Return (X, Y) of the center of cell containing provided text 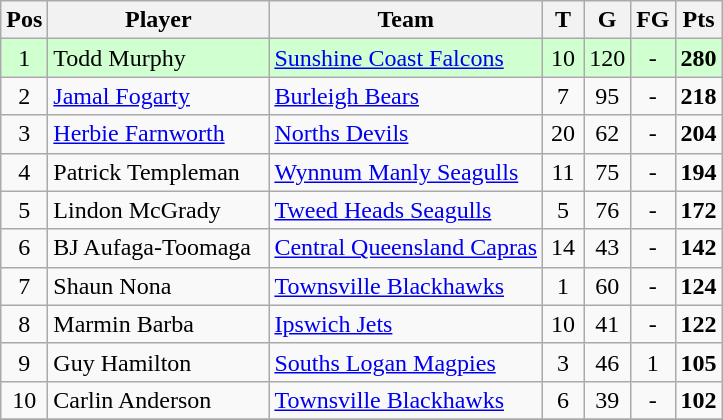
Sunshine Coast Falcons (406, 58)
Ipswich Jets (406, 324)
218 (698, 96)
T (564, 20)
60 (608, 286)
Guy Hamilton (158, 362)
204 (698, 134)
Norths Devils (406, 134)
120 (608, 58)
75 (608, 172)
Burleigh Bears (406, 96)
Team (406, 20)
Carlin Anderson (158, 400)
46 (608, 362)
2 (24, 96)
FG (653, 20)
Central Queensland Capras (406, 248)
95 (608, 96)
142 (698, 248)
9 (24, 362)
Jamal Fogarty (158, 96)
4 (24, 172)
BJ Aufaga-Toomaga (158, 248)
20 (564, 134)
Herbie Farnworth (158, 134)
8 (24, 324)
Tweed Heads Seagulls (406, 210)
194 (698, 172)
Shaun Nona (158, 286)
76 (608, 210)
14 (564, 248)
124 (698, 286)
Player (158, 20)
Todd Murphy (158, 58)
62 (608, 134)
39 (608, 400)
Wynnum Manly Seagulls (406, 172)
122 (698, 324)
11 (564, 172)
41 (608, 324)
43 (608, 248)
Souths Logan Magpies (406, 362)
105 (698, 362)
Marmin Barba (158, 324)
Patrick Templeman (158, 172)
Pts (698, 20)
G (608, 20)
Pos (24, 20)
172 (698, 210)
Lindon McGrady (158, 210)
280 (698, 58)
102 (698, 400)
